Return the [x, y] coordinate for the center point of the cell that contains the specified text.  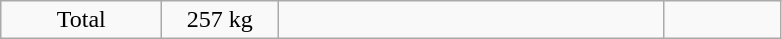
Total [82, 20]
257 kg [220, 20]
